Provide the (X, Y) coordinate of the cell's center where the given text is located.  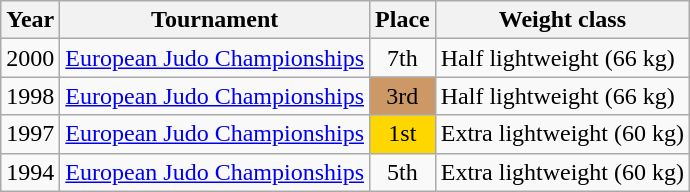
1994 (30, 172)
7th (403, 58)
Weight class (562, 20)
5th (403, 172)
3rd (403, 96)
Year (30, 20)
2000 (30, 58)
1st (403, 134)
Place (403, 20)
Tournament (215, 20)
1997 (30, 134)
1998 (30, 96)
